Identify which cell holds the provided text, then report its (X, Y) central coordinate. 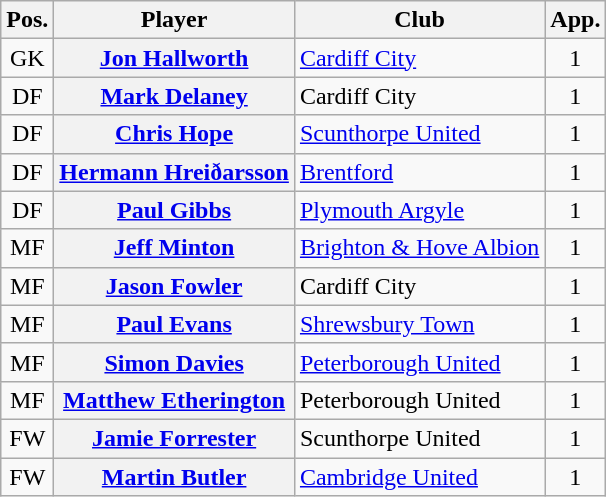
Martin Butler (174, 477)
Paul Evans (174, 324)
Jamie Forrester (174, 438)
App. (576, 20)
Jon Hallworth (174, 58)
Matthew Etherington (174, 400)
Simon Davies (174, 362)
Mark Delaney (174, 96)
Jason Fowler (174, 286)
Chris Hope (174, 134)
Brentford (419, 172)
Player (174, 20)
Hermann Hreiðarsson (174, 172)
Club (419, 20)
Cambridge United (419, 477)
Plymouth Argyle (419, 210)
Brighton & Hove Albion (419, 248)
Pos. (28, 20)
GK (28, 58)
Paul Gibbs (174, 210)
Shrewsbury Town (419, 324)
Jeff Minton (174, 248)
